Find where the given text appears and provide that cell's center as (x, y) coordinate. 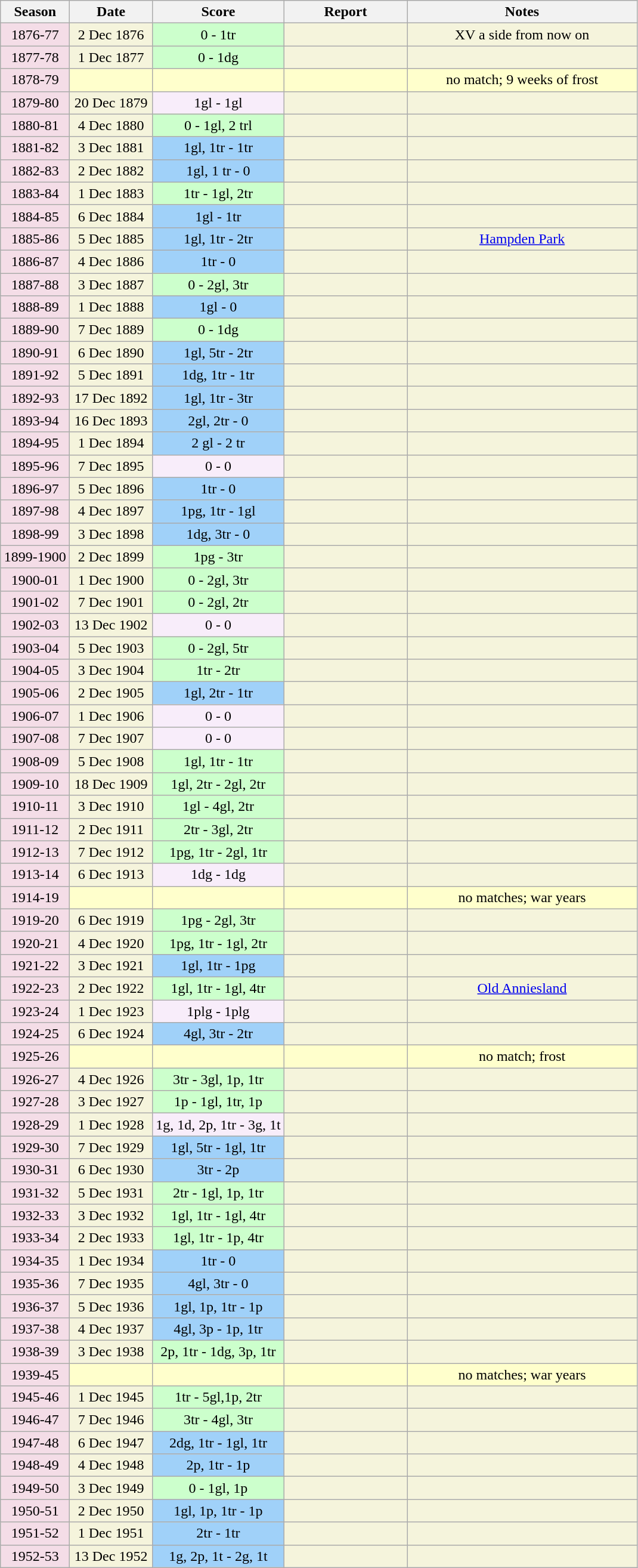
Hampden Park (522, 239)
1gl, 1tr - 2tr (218, 239)
2 gl - 2 tr (218, 443)
1 Dec 1923 (111, 1011)
5 Dec 1885 (111, 239)
1932-33 (35, 1215)
1939-45 (35, 1374)
3tr - 4gl, 3tr (218, 1420)
1dg - 1dg (218, 875)
16 Dec 1893 (111, 421)
3 Dec 1904 (111, 671)
3tr - 2p (218, 1170)
2tr - 3gl, 2tr (218, 829)
1928-29 (35, 1125)
1878-79 (35, 80)
1901-02 (35, 602)
4 Dec 1886 (111, 261)
no match; 9 weeks of frost (522, 80)
1883-84 (35, 193)
1933-34 (35, 1238)
7 Dec 1901 (111, 602)
0 - 2gl, 2tr (218, 602)
5 Dec 1908 (111, 761)
2 Dec 1933 (111, 1238)
1924-25 (35, 1034)
1881-82 (35, 148)
5 Dec 1903 (111, 647)
3 Dec 1938 (111, 1351)
1gl - 4gl, 2tr (218, 807)
1911-12 (35, 829)
4gl, 3tr - 0 (218, 1283)
7 Dec 1935 (111, 1283)
1936-37 (35, 1306)
1934-35 (35, 1261)
2p, 1tr - 1dg, 3p, 1tr (218, 1351)
2dg, 1tr - 1gl, 1tr (218, 1443)
4 Dec 1948 (111, 1465)
1902-03 (35, 625)
1889-90 (35, 330)
1pg, 1tr - 1gl, 2tr (218, 943)
Notes (522, 12)
1gl, 2tr - 2gl, 2tr (218, 784)
1904-05 (35, 671)
1g, 1d, 2p, 1tr - 3g, 1t (218, 1125)
2 Dec 1876 (111, 35)
1913-14 (35, 875)
1894-95 (35, 443)
1897-98 (35, 511)
7 Dec 1929 (111, 1147)
no match; frost (522, 1057)
1905-06 (35, 693)
1937-38 (35, 1329)
1dg, 3tr - 0 (218, 534)
4 Dec 1926 (111, 1079)
1949-50 (35, 1488)
1891-92 (35, 375)
3 Dec 1927 (111, 1102)
XV a side from now on (522, 35)
1903-04 (35, 647)
1gl, 2tr - 1tr (218, 693)
1920-21 (35, 943)
6 Dec 1890 (111, 353)
0 - 1tr (218, 35)
1879-80 (35, 103)
2gl, 2tr - 0 (218, 421)
5 Dec 1896 (111, 489)
1gl - 1gl (218, 103)
4gl, 3tr - 2tr (218, 1034)
1tr - 1gl, 2tr (218, 193)
1938-39 (35, 1351)
1 Dec 1883 (111, 193)
1gl, 1tr - 1p, 4tr (218, 1238)
Season (35, 12)
1926-27 (35, 1079)
1899-1900 (35, 557)
1pg - 2gl, 3tr (218, 920)
1884-85 (35, 216)
1gl - 1tr (218, 216)
7 Dec 1907 (111, 739)
Score (218, 12)
1930-31 (35, 1170)
1923-24 (35, 1011)
1plg - 1plg (218, 1011)
1914-19 (35, 897)
1895-96 (35, 466)
3 Dec 1932 (111, 1215)
1893-94 (35, 421)
1877-78 (35, 57)
1892-93 (35, 398)
1p - 1gl, 1tr, 1p (218, 1102)
Old Anniesland (522, 988)
1gl, 1tr - 1pg (218, 965)
1pg, 1tr - 2gl, 1tr (218, 852)
Date (111, 12)
1912-13 (35, 852)
1948-49 (35, 1465)
1925-26 (35, 1057)
1931-32 (35, 1193)
1876-77 (35, 35)
1 Dec 1900 (111, 579)
1909-10 (35, 784)
1 Dec 1951 (111, 1533)
1 Dec 1906 (111, 716)
1947-48 (35, 1443)
6 Dec 1913 (111, 875)
1gl - 0 (218, 307)
1919-20 (35, 920)
2 Dec 1905 (111, 693)
3 Dec 1898 (111, 534)
1898-99 (35, 534)
0 - 1gl, 1p (218, 1488)
3 Dec 1881 (111, 148)
6 Dec 1947 (111, 1443)
1921-22 (35, 965)
1pg, 1tr - 1gl (218, 511)
1885-86 (35, 239)
4 Dec 1920 (111, 943)
1951-52 (35, 1533)
2 Dec 1911 (111, 829)
1888-89 (35, 307)
4 Dec 1897 (111, 511)
1gl, 5tr - 1gl, 1tr (218, 1147)
6 Dec 1924 (111, 1034)
7 Dec 1912 (111, 852)
1 Dec 1928 (111, 1125)
18 Dec 1909 (111, 784)
4 Dec 1880 (111, 125)
1935-36 (35, 1283)
20 Dec 1879 (111, 103)
1910-11 (35, 807)
6 Dec 1919 (111, 920)
0 - 2gl, 5tr (218, 647)
13 Dec 1902 (111, 625)
3 Dec 1949 (111, 1488)
3 Dec 1910 (111, 807)
2 Dec 1922 (111, 988)
1 Dec 1888 (111, 307)
1952-53 (35, 1556)
13 Dec 1952 (111, 1556)
6 Dec 1884 (111, 216)
1tr - 2tr (218, 671)
1882-83 (35, 171)
6 Dec 1930 (111, 1170)
1gl, 1 tr - 0 (218, 171)
1tr - 5gl,1p, 2tr (218, 1397)
1 Dec 1877 (111, 57)
1dg, 1tr - 1tr (218, 375)
17 Dec 1892 (111, 398)
1929-30 (35, 1147)
3tr - 3gl, 1p, 1tr (218, 1079)
1 Dec 1934 (111, 1261)
7 Dec 1895 (111, 466)
2tr - 1tr (218, 1533)
2 Dec 1882 (111, 171)
1pg - 3tr (218, 557)
1886-87 (35, 261)
1908-09 (35, 761)
5 Dec 1891 (111, 375)
3 Dec 1921 (111, 965)
1887-88 (35, 285)
1 Dec 1894 (111, 443)
1900-01 (35, 579)
3 Dec 1887 (111, 285)
1880-81 (35, 125)
2 Dec 1950 (111, 1511)
1906-07 (35, 716)
4gl, 3p - 1p, 1tr (218, 1329)
1gl, 1tr - 3tr (218, 398)
1927-28 (35, 1102)
1907-08 (35, 739)
1945-46 (35, 1397)
2p, 1tr - 1p (218, 1465)
1g, 2p, 1t - 2g, 1t (218, 1556)
5 Dec 1936 (111, 1306)
1946-47 (35, 1420)
1950-51 (35, 1511)
1gl, 5tr - 2tr (218, 353)
2 Dec 1899 (111, 557)
1922-23 (35, 988)
2tr - 1gl, 1p, 1tr (218, 1193)
1890-91 (35, 353)
1896-97 (35, 489)
5 Dec 1931 (111, 1193)
7 Dec 1946 (111, 1420)
Report (345, 12)
7 Dec 1889 (111, 330)
4 Dec 1937 (111, 1329)
0 - 1gl, 2 trl (218, 125)
1 Dec 1945 (111, 1397)
